For the text-containing cell, return its midpoint in (X, Y) coordinate format. 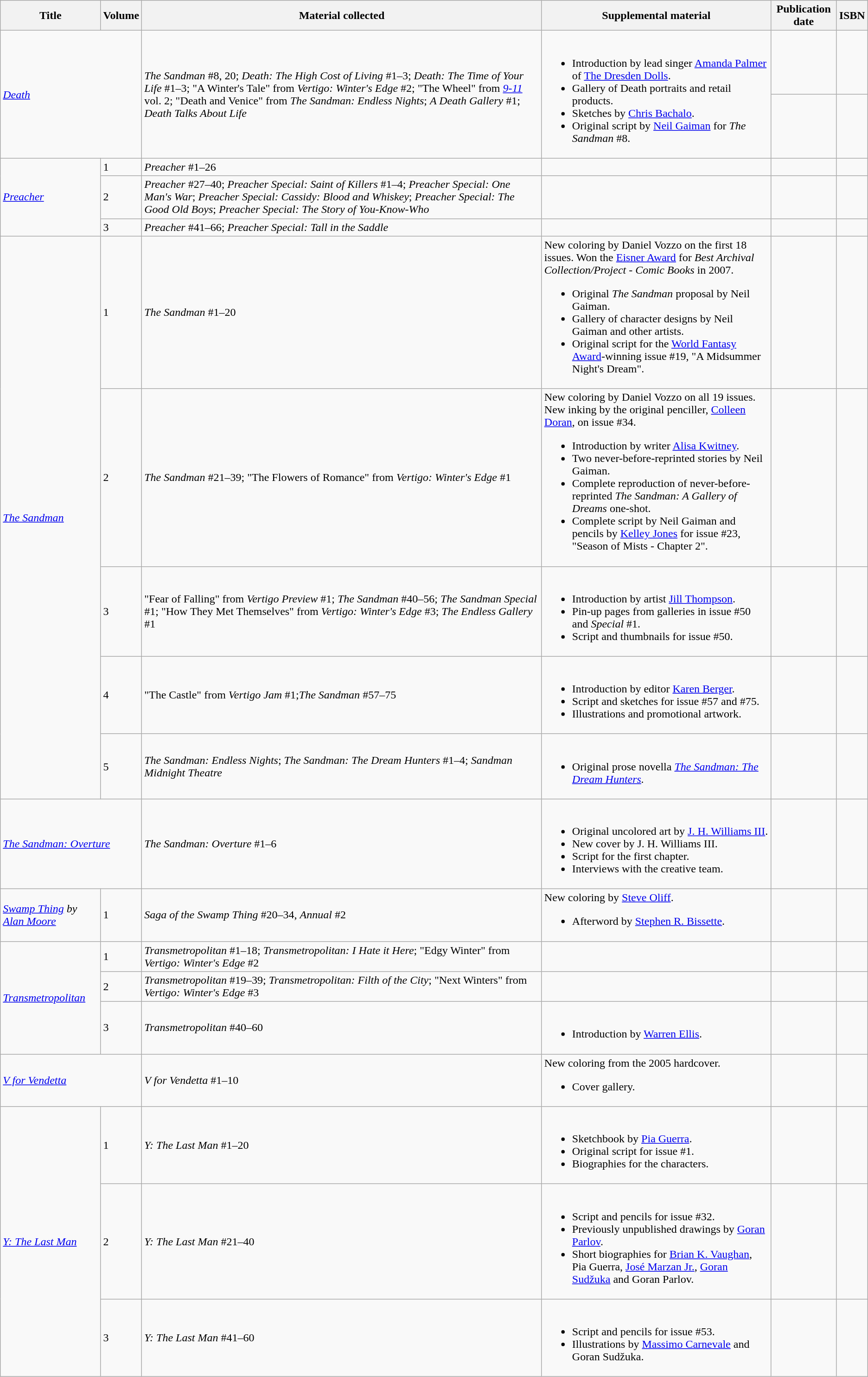
Script and pencils for issue #53.Illustrations by Massimo Carnevale and Goran Sudžuka. (656, 1338)
ISBN (852, 16)
Material collected (342, 16)
Y: The Last Man #21–40 (342, 1242)
V for Vendetta (71, 1081)
Death (71, 95)
Sketchbook by Pia Guerra.Original script for issue #1.Biographies for the characters. (656, 1146)
Volume (121, 16)
Transmetropolitan #19–39; Transmetropolitan: Filth of the City; "Next Winters" from Vertigo: Winter's Edge #3 (342, 987)
Y: The Last Man #41–60 (342, 1338)
Title (51, 16)
New coloring from the 2005 hardcover.Cover gallery. (656, 1081)
Original uncolored art by J. H. Williams III.New cover by J. H. Williams III.Script for the first chapter.Interviews with the creative team. (656, 844)
Introduction by Warren Ellis. (656, 1028)
Y: The Last Man #1–20 (342, 1146)
V for Vendetta #1–10 (342, 1081)
4 (121, 695)
Transmetropolitan (51, 998)
Preacher (51, 197)
Publication date (804, 16)
Introduction by editor Karen Berger.Script and sketches for issue #57 and #75.Illustrations and promotional artwork. (656, 695)
The Sandman: Overture (71, 844)
The Sandman: Endless Nights; The Sandman: The Dream Hunters #1–4; Sandman Midnight Theatre (342, 766)
Y: The Last Man (51, 1242)
Preacher #41–66; Preacher Special: Tall in the Saddle (342, 227)
Transmetropolitan #1–18; Transmetropolitan: I Hate it Here; "Edgy Winter" from Vertigo: Winter's Edge #2 (342, 956)
The Sandman: Overture #1–6 (342, 844)
The Sandman (51, 518)
"The Castle" from Vertigo Jam #1;The Sandman #57–75 (342, 695)
Original prose novella The Sandman: The Dream Hunters. (656, 766)
Transmetropolitan #40–60 (342, 1028)
Preacher #1–26 (342, 167)
Swamp Thing by Alan Moore (51, 915)
Supplemental material (656, 16)
New coloring by Steve Oliff.Afterword by Stephen R. Bissette. (656, 915)
Introduction by artist Jill Thompson.Pin-up pages from galleries in issue #50 and Special #1.Script and thumbnails for issue #50. (656, 611)
The Sandman #1–20 (342, 313)
Saga of the Swamp Thing #20–34, Annual #2 (342, 915)
The Sandman #21–39; "The Flowers of Romance" from Vertigo: Winter's Edge #1 (342, 478)
5 (121, 766)
